Pinpoint the cell where the given text exists, returning its [X, Y] midpoint coordinate. 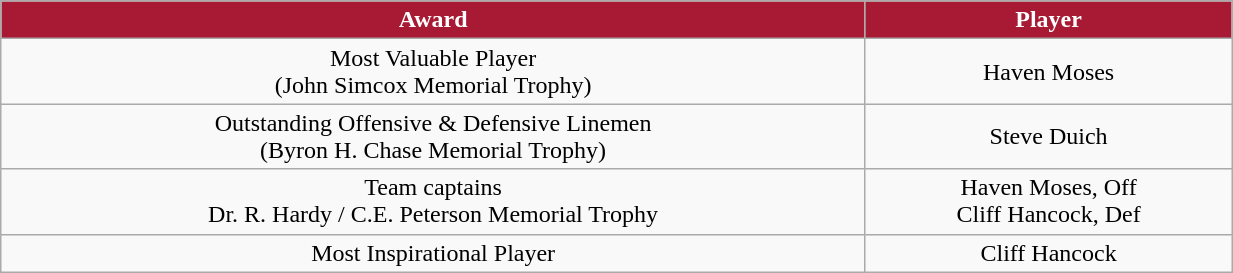
Outstanding Offensive & Defensive Linemen(Byron H. Chase Memorial Trophy) [434, 136]
Haven Moses, OffCliff Hancock, Def [1048, 202]
Player [1048, 20]
Haven Moses [1048, 72]
Most Inspirational Player [434, 253]
Steve Duich [1048, 136]
Award [434, 20]
Cliff Hancock [1048, 253]
Team captainsDr. R. Hardy / C.E. Peterson Memorial Trophy [434, 202]
Most Valuable Player(John Simcox Memorial Trophy) [434, 72]
